Detect which cell encompasses the target text, then output its [X, Y] center coordinate. 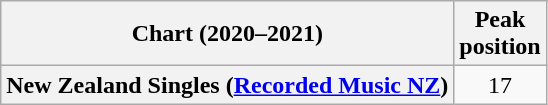
Peakposition [500, 34]
Chart (2020–2021) [228, 34]
17 [500, 85]
New Zealand Singles (Recorded Music NZ) [228, 85]
